Capture the cell that displays the provided text and extract its (x, y) central coordinate. 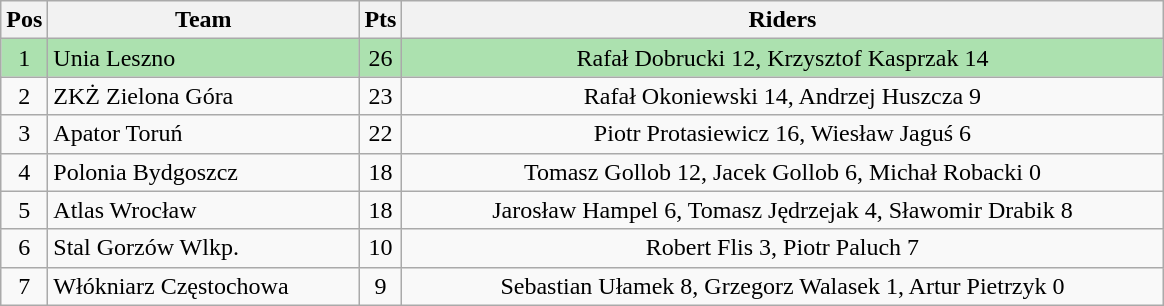
Unia Leszno (204, 58)
23 (380, 96)
9 (380, 286)
10 (380, 248)
22 (380, 134)
Apator Toruń (204, 134)
Polonia Bydgoszcz (204, 172)
Jarosław Hampel 6, Tomasz Jędrzejak 4, Sławomir Drabik 8 (782, 210)
Pos (24, 20)
Rafał Dobrucki 12, Krzysztof Kasprzak 14 (782, 58)
Riders (782, 20)
2 (24, 96)
Atlas Wrocław (204, 210)
Rafał Okoniewski 14, Andrzej Huszcza 9 (782, 96)
26 (380, 58)
3 (24, 134)
Pts (380, 20)
Piotr Protasiewicz 16, Wiesław Jaguś 6 (782, 134)
ZKŻ Zielona Góra (204, 96)
Tomasz Gollob 12, Jacek Gollob 6, Michał Robacki 0 (782, 172)
Sebastian Ułamek 8, Grzegorz Walasek 1, Artur Pietrzyk 0 (782, 286)
7 (24, 286)
Robert Flis 3, Piotr Paluch 7 (782, 248)
5 (24, 210)
4 (24, 172)
6 (24, 248)
Team (204, 20)
Stal Gorzów Wlkp. (204, 248)
Włókniarz Częstochowa (204, 286)
1 (24, 58)
